For the text-containing cell, return its midpoint in [x, y] coordinate format. 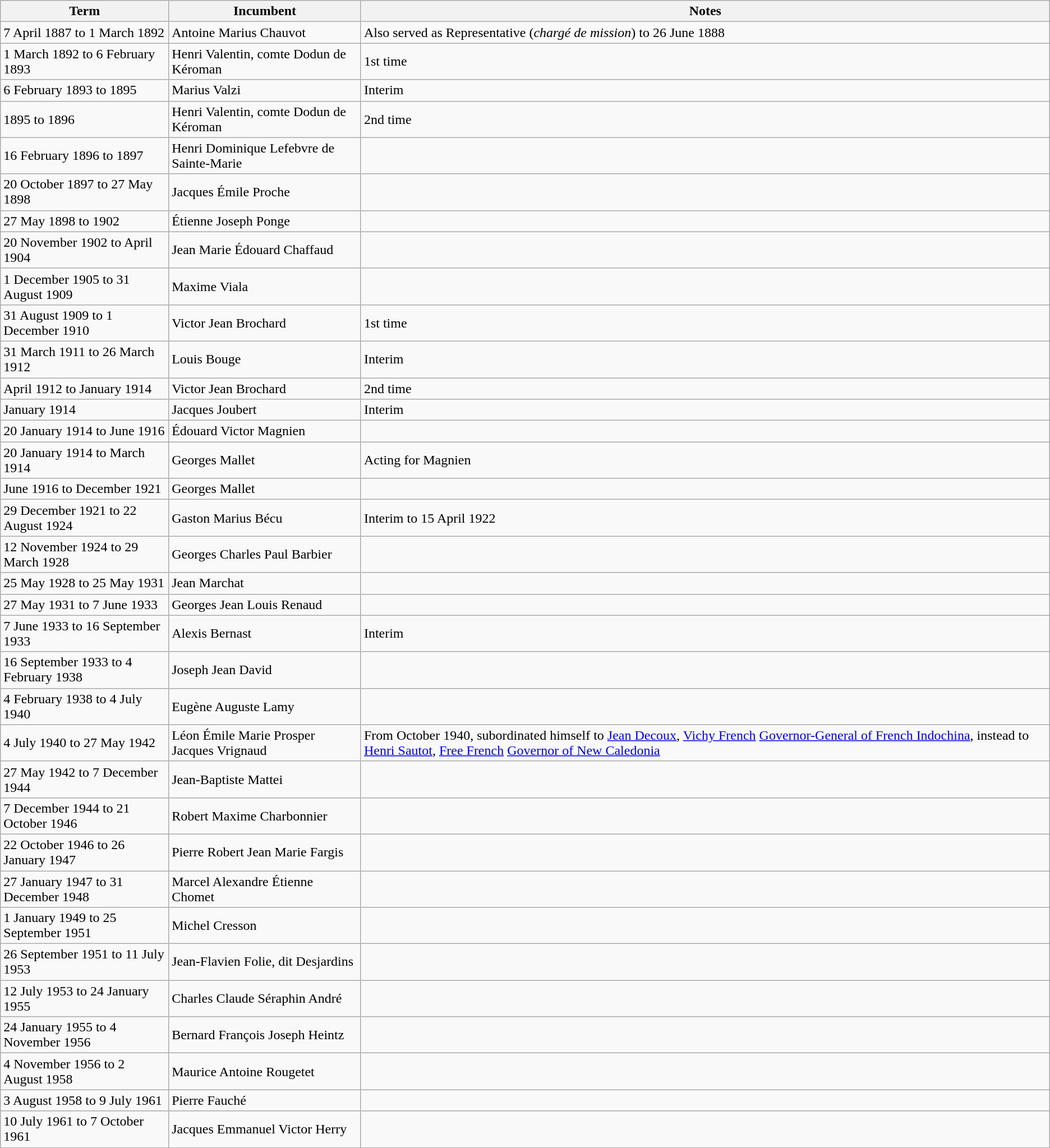
April 1912 to January 1914 [85, 389]
Maurice Antoine Rougetet [265, 1071]
4 February 1938 to 4 July 1940 [85, 707]
June 1916 to December 1921 [85, 489]
25 May 1928 to 25 May 1931 [85, 583]
Jacques Émile Proche [265, 192]
12 November 1924 to 29 March 1928 [85, 554]
4 July 1940 to 27 May 1942 [85, 743]
Étienne Joseph Ponge [265, 221]
7 December 1944 to 21 October 1946 [85, 815]
1895 to 1896 [85, 119]
Jean-Flavien Folie, dit Desjardins [265, 962]
Also served as Representative (chargé de mission) to 26 June 1888 [705, 33]
20 January 1914 to June 1916 [85, 431]
20 November 1902 to April 1904 [85, 250]
Gaston Marius Bécu [265, 518]
Édouard Victor Magnien [265, 431]
Georges Charles Paul Barbier [265, 554]
Marcel Alexandre Étienne Chomet [265, 888]
Henri Dominique Lefebvre de Sainte-Marie [265, 156]
7 April 1887 to 1 March 1892 [85, 33]
Léon Émile Marie Prosper Jacques Vrignaud [265, 743]
20 January 1914 to March 1914 [85, 460]
Jean-Baptiste Mattei [265, 780]
16 September 1933 to 4 February 1938 [85, 670]
Jacques Joubert [265, 410]
Robert Maxime Charbonnier [265, 815]
Jacques Emmanuel Victor Herry [265, 1129]
16 February 1896 to 1897 [85, 156]
27 May 1942 to 7 December 1944 [85, 780]
31 August 1909 to 1 December 1910 [85, 323]
24 January 1955 to 4 November 1956 [85, 1035]
1 January 1949 to 25 September 1951 [85, 925]
Bernard François Joseph Heintz [265, 1035]
27 May 1931 to 7 June 1933 [85, 605]
Alexis Bernast [265, 634]
Incumbent [265, 11]
31 March 1911 to 26 March 1912 [85, 359]
Marius Valzi [265, 90]
Eugène Auguste Lamy [265, 707]
22 October 1946 to 26 January 1947 [85, 852]
Jean Marchat [265, 583]
6 February 1893 to 1895 [85, 90]
Georges Jean Louis Renaud [265, 605]
1 March 1892 to 6 February 1893 [85, 62]
Term [85, 11]
Acting for Magnien [705, 460]
29 December 1921 to 22 August 1924 [85, 518]
January 1914 [85, 410]
Maxime Viala [265, 286]
27 January 1947 to 31 December 1948 [85, 888]
10 July 1961 to 7 October 1961 [85, 1129]
Antoine Marius Chauvot [265, 33]
Joseph Jean David [265, 670]
26 September 1951 to 11 July 1953 [85, 962]
Michel Cresson [265, 925]
Interim to 15 April 1922 [705, 518]
Notes [705, 11]
Pierre Robert Jean Marie Fargis [265, 852]
1 December 1905 to 31 August 1909 [85, 286]
20 October 1897 to 27 May 1898 [85, 192]
27 May 1898 to 1902 [85, 221]
4 November 1956 to 2 August 1958 [85, 1071]
Louis Bouge [265, 359]
Charles Claude Séraphin André [265, 998]
Jean Marie Édouard Chaffaud [265, 250]
Pierre Fauché [265, 1100]
12 July 1953 to 24 January 1955 [85, 998]
3 August 1958 to 9 July 1961 [85, 1100]
7 June 1933 to 16 September 1933 [85, 634]
